Extract the (x, y) coordinate from the center of the cell holding the provided text.  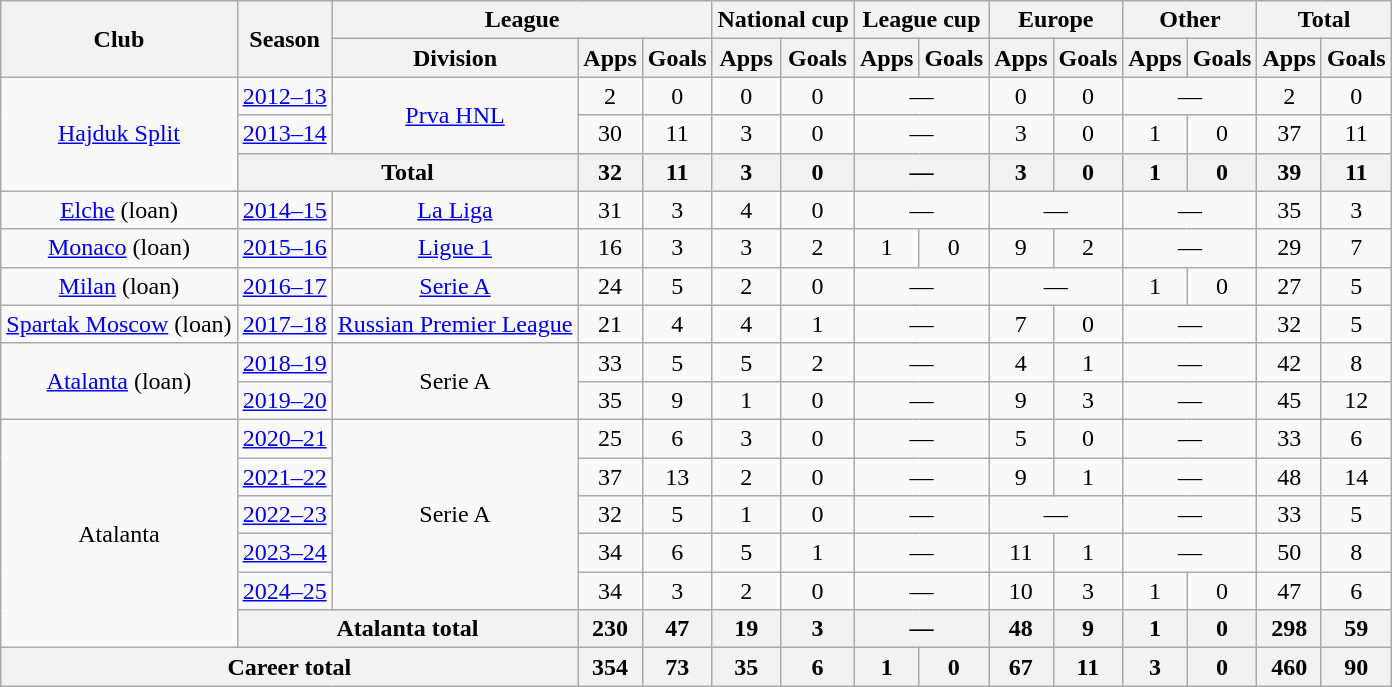
Division (455, 58)
Hajduk Split (119, 134)
Ligue 1 (455, 248)
National cup (783, 20)
13 (677, 477)
21 (610, 324)
24 (610, 286)
50 (1289, 553)
2021–22 (284, 477)
90 (1356, 667)
Europe (1056, 20)
2012–13 (284, 96)
Spartak Moscow (loan) (119, 324)
Club (119, 39)
31 (610, 210)
39 (1289, 172)
Milan (loan) (119, 286)
460 (1289, 667)
30 (610, 134)
2019–20 (284, 400)
14 (1356, 477)
2017–18 (284, 324)
2018–19 (284, 362)
19 (746, 629)
16 (610, 248)
Monaco (loan) (119, 248)
2016–17 (284, 286)
Season (284, 39)
La Liga (455, 210)
Russian Premier League (455, 324)
Career total (290, 667)
League (522, 20)
230 (610, 629)
59 (1356, 629)
2015–16 (284, 248)
Atalanta (loan) (119, 381)
29 (1289, 248)
10 (1021, 591)
27 (1289, 286)
12 (1356, 400)
2020–21 (284, 438)
2014–15 (284, 210)
2022–23 (284, 515)
45 (1289, 400)
2013–14 (284, 134)
2024–25 (284, 591)
298 (1289, 629)
League cup (921, 20)
25 (610, 438)
73 (677, 667)
354 (610, 667)
Atalanta (119, 533)
Atalanta total (408, 629)
Elche (loan) (119, 210)
Other (1190, 20)
67 (1021, 667)
Prva HNL (455, 115)
2023–24 (284, 553)
42 (1289, 362)
